Scan for the cell matching the given text and deliver its [X, Y] coordinate at center. 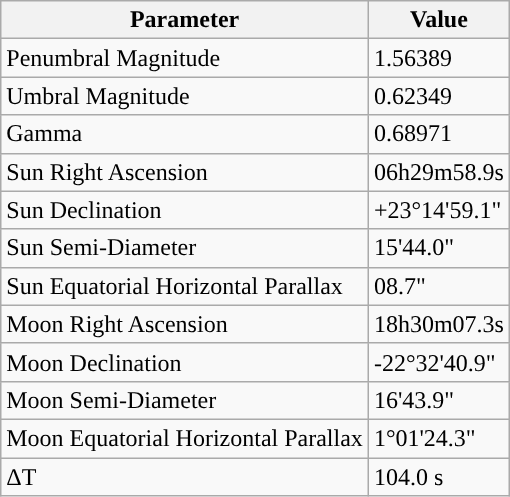
Parameter [185, 20]
Umbral Magnitude [185, 96]
06h29m58.9s [438, 172]
Moon Semi-Diameter [185, 400]
104.0 s [438, 477]
Sun Equatorial Horizontal Parallax [185, 286]
Penumbral Magnitude [185, 58]
08.7" [438, 286]
15'44.0" [438, 248]
0.68971 [438, 134]
18h30m07.3s [438, 324]
0.62349 [438, 96]
Gamma [185, 134]
ΔT [185, 477]
Sun Right Ascension [185, 172]
Moon Declination [185, 362]
Sun Declination [185, 210]
Moon Equatorial Horizontal Parallax [185, 438]
1.56389 [438, 58]
1°01'24.3" [438, 438]
Moon Right Ascension [185, 324]
16'43.9" [438, 400]
-22°32'40.9" [438, 362]
Sun Semi-Diameter [185, 248]
+23°14'59.1" [438, 210]
Value [438, 20]
